Pinpoint the cell where the given text exists, returning its (x, y) midpoint coordinate. 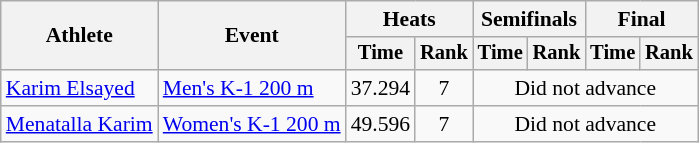
Karim Elsayed (80, 88)
Men's K-1 200 m (252, 88)
Heats (410, 19)
Women's K-1 200 m (252, 124)
Athlete (80, 36)
Event (252, 36)
Menatalla Karim (80, 124)
Final (641, 19)
49.596 (380, 124)
Semifinals (529, 19)
37.294 (380, 88)
